Provide the [X, Y] coordinate of the cell's center where the given text is located.  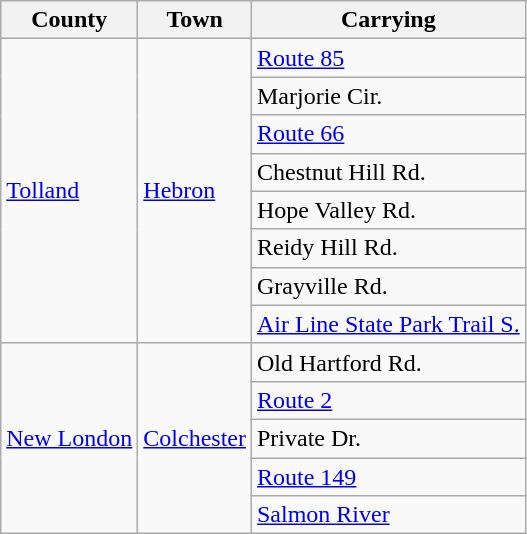
Route 66 [388, 134]
Tolland [70, 191]
Route 2 [388, 400]
Route 149 [388, 477]
Old Hartford Rd. [388, 362]
Chestnut Hill Rd. [388, 172]
County [70, 20]
New London [70, 438]
Air Line State Park Trail S. [388, 324]
Grayville Rd. [388, 286]
Hope Valley Rd. [388, 210]
Reidy Hill Rd. [388, 248]
Carrying [388, 20]
Town [195, 20]
Hebron [195, 191]
Salmon River [388, 515]
Private Dr. [388, 438]
Colchester [195, 438]
Marjorie Cir. [388, 96]
Route 85 [388, 58]
